Capture the cell that displays the provided text and extract its [X, Y] central coordinate. 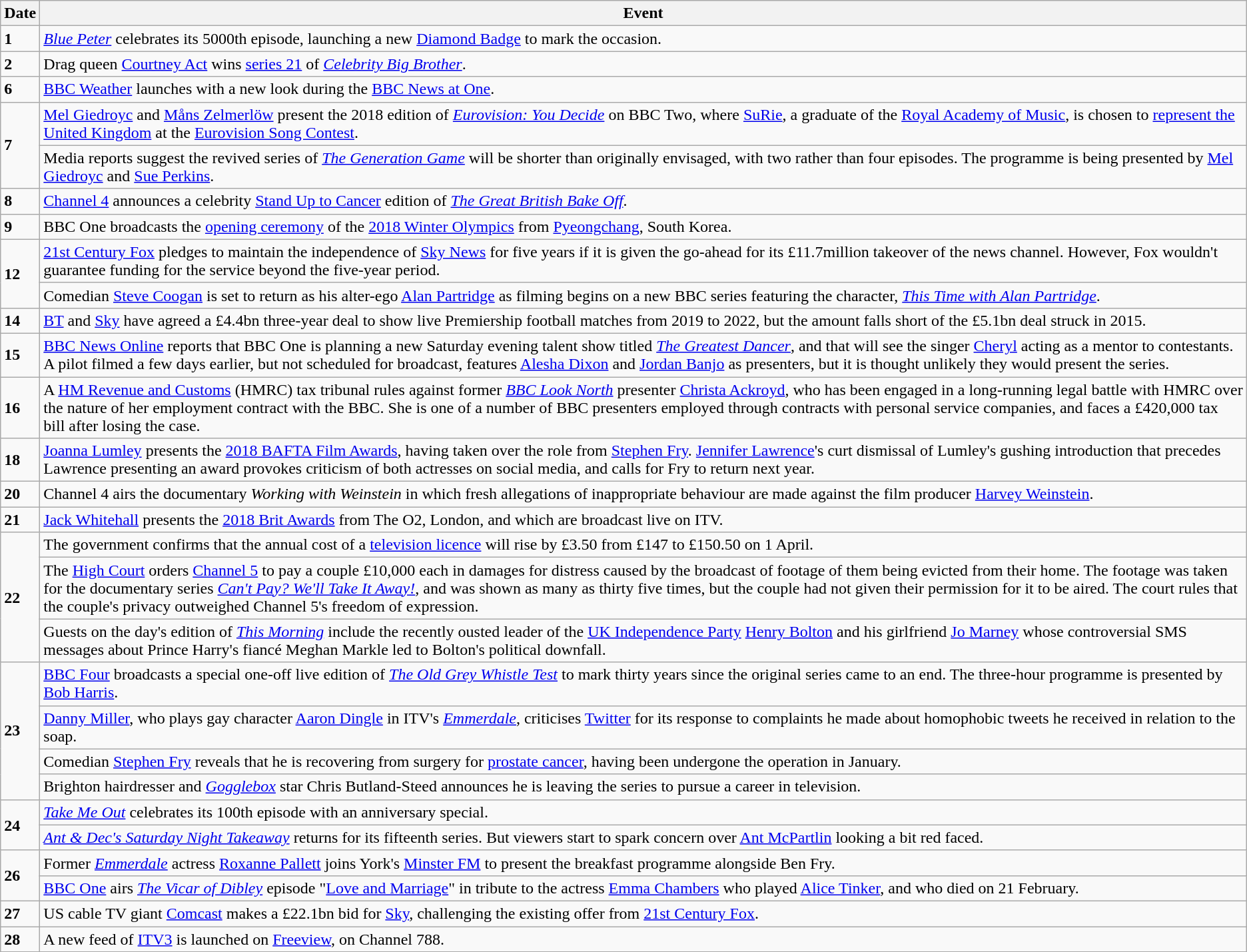
Brighton hairdresser and Gogglebox star Chris Butland-Steed announces he is leaving the series to pursue a career in television. [643, 787]
Channel 4 announces a celebrity Stand Up to Cancer edition of The Great British Bake Off. [643, 201]
14 [20, 320]
US cable TV giant Comcast makes a £22.1bn bid for Sky, challenging the existing offer from 21st Century Fox. [643, 913]
BBC Weather launches with a new look during the BBC News at One. [643, 89]
28 [20, 939]
8 [20, 201]
BBC One broadcasts the opening ceremony of the 2018 Winter Olympics from Pyeongchang, South Korea. [643, 227]
Comedian Stephen Fry reveals that he is recovering from surgery for prostate cancer, having been undergone the operation in January. [643, 761]
27 [20, 913]
Drag queen Courtney Act wins series 21 of Celebrity Big Brother. [643, 64]
15 [20, 354]
6 [20, 89]
1 [20, 39]
2 [20, 64]
7 [20, 145]
18 [20, 460]
Former Emmerdale actress Roxanne Pallett joins York's Minster FM to present the breakfast programme alongside Ben Fry. [643, 863]
26 [20, 875]
Blue Peter celebrates its 5000th episode, launching a new Diamond Badge to mark the occasion. [643, 39]
Date [20, 13]
Event [643, 13]
23 [20, 731]
The government confirms that the annual cost of a television licence will rise by £3.50 from £147 to £150.50 on 1 April. [643, 545]
21 [20, 520]
12 [20, 273]
Jack Whitehall presents the 2018 Brit Awards from The O2, London, and which are broadcast live on ITV. [643, 520]
20 [20, 494]
A new feed of ITV3 is launched on Freeview, on Channel 788. [643, 939]
24 [20, 825]
Ant & Dec's Saturday Night Takeaway returns for its fifteenth series. But viewers start to spark concern over Ant McPartlin looking a bit red faced. [643, 837]
22 [20, 597]
Take Me Out celebrates its 100th episode with an anniversary special. [643, 812]
9 [20, 227]
16 [20, 408]
